Provide the [X, Y] coordinate of the cell's center where the given text is located.  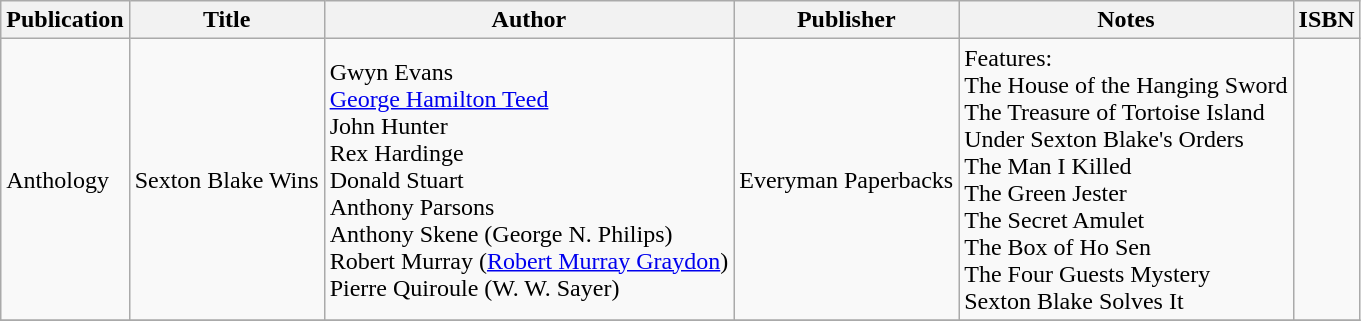
Publisher [846, 20]
Sexton Blake Wins [226, 180]
Everyman Paperbacks [846, 180]
Anthology [65, 180]
ISBN [1326, 20]
Author [529, 20]
Notes [1126, 20]
Title [226, 20]
Publication [65, 20]
